Determine the [x, y] coordinate at the center of the cell enclosing the given text.  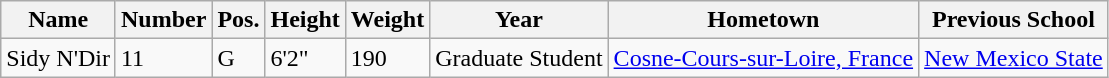
11 [163, 58]
Hometown [763, 20]
Weight [387, 20]
190 [387, 58]
Number [163, 20]
Previous School [1014, 20]
Cosne-Cours-sur-Loire, France [763, 58]
Height [305, 20]
6'2" [305, 58]
Year [519, 20]
Sidy N'Dir [58, 58]
Name [58, 20]
Pos. [238, 20]
New Mexico State [1014, 58]
G [238, 58]
Graduate Student [519, 58]
